Capture the cell that displays the provided text and extract its (x, y) central coordinate. 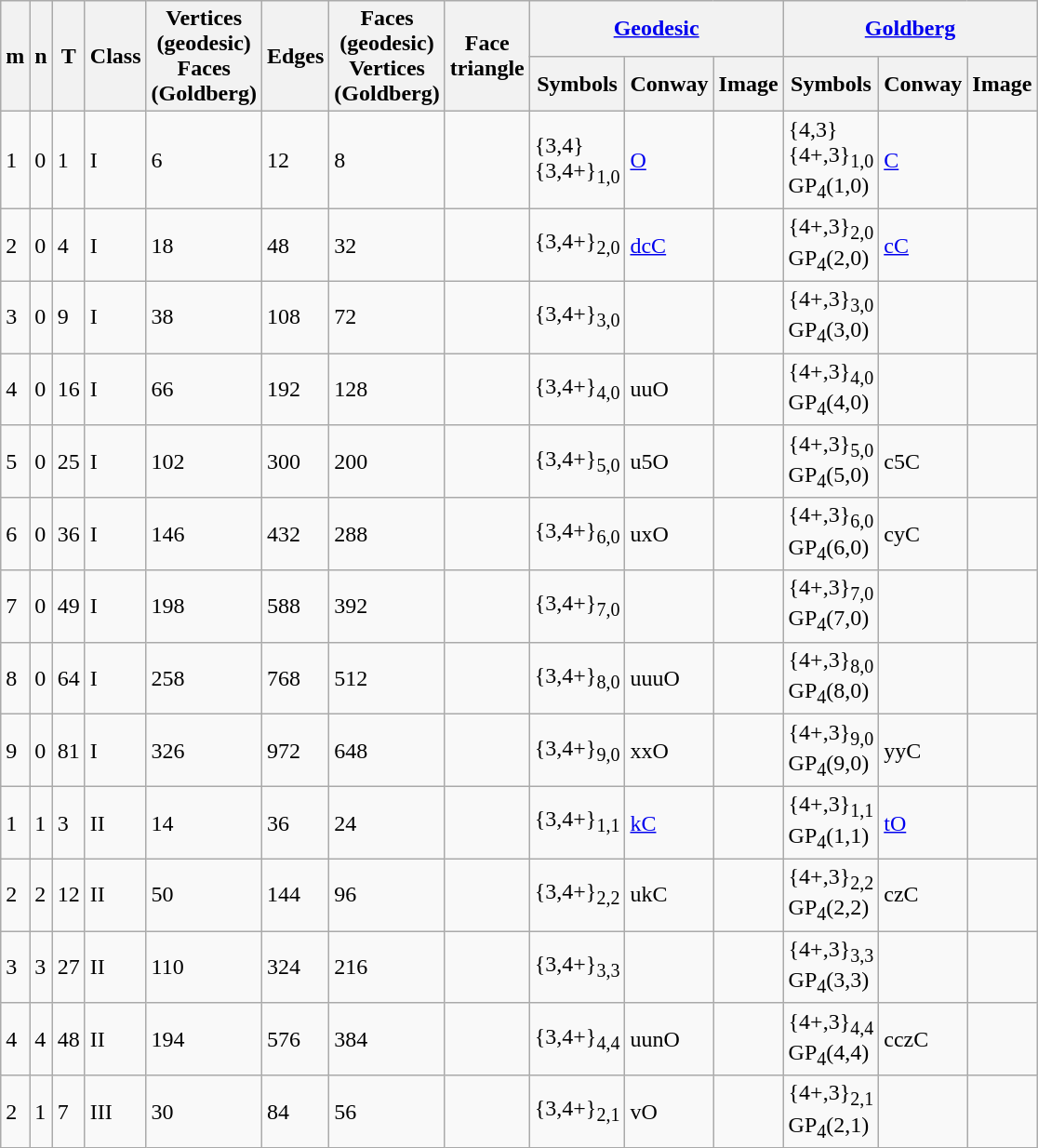
{3,4+}2,0 (577, 245)
ukC (670, 895)
Vertices(geodesic)Faces(Goldberg) (204, 56)
czC (923, 895)
n (41, 56)
198 (204, 607)
kC (670, 822)
25 (69, 461)
cczC (923, 1039)
{3,4+}4,0 (577, 390)
588 (295, 607)
56 (387, 1112)
{4+,3}2,1GP4(2,1) (832, 1112)
{4+,3}4,4GP4(4,4) (832, 1039)
Facetriangle (487, 56)
{3,4+}3,3 (577, 968)
uunO (670, 1039)
324 (295, 968)
{3,4}{3,4+}1,0 (577, 160)
27 (69, 968)
{3,4+}2,2 (577, 895)
u5O (670, 461)
{4+,3}5,0GP4(5,0) (832, 461)
194 (204, 1039)
288 (387, 534)
{3,4+}5,0 (577, 461)
18 (204, 245)
{3,4+}8,0 (577, 678)
258 (204, 678)
yyC (923, 751)
{4+,3}9,0GP4(9,0) (832, 751)
tO (923, 822)
66 (204, 390)
{4+,3}4,0GP4(4,0) (832, 390)
O (670, 160)
96 (387, 895)
c5C (923, 461)
49 (69, 607)
384 (387, 1039)
972 (295, 751)
{4+,3}3,3GP4(3,3) (832, 968)
vO (670, 1112)
Edges (295, 56)
{3,4+}4,4 (577, 1039)
m (15, 56)
24 (387, 822)
dcC (670, 245)
T (69, 56)
{4+,3}2,0GP4(2,0) (832, 245)
Faces(geodesic)Vertices(Goldberg) (387, 56)
{3,4+}3,0 (577, 317)
{4+,3}2,2GP4(2,2) (832, 895)
512 (387, 678)
108 (295, 317)
{3,4+}6,0 (577, 534)
{4+,3}6,0GP4(6,0) (832, 534)
648 (387, 751)
16 (69, 390)
146 (204, 534)
Geodesic (657, 29)
144 (295, 895)
{3,4+}7,0 (577, 607)
Class (115, 56)
III (115, 1112)
uxO (670, 534)
{4+,3}7,0GP4(7,0) (832, 607)
{3,4+}9,0 (577, 751)
72 (387, 317)
{4+,3}8,0GP4(8,0) (832, 678)
cC (923, 245)
102 (204, 461)
432 (295, 534)
{4+,3}1,1GP4(1,1) (832, 822)
110 (204, 968)
200 (387, 461)
84 (295, 1112)
38 (204, 317)
50 (204, 895)
392 (387, 607)
81 (69, 751)
5 (15, 461)
192 (295, 390)
cyC (923, 534)
576 (295, 1039)
128 (387, 390)
uuO (670, 390)
30 (204, 1112)
uuuO (670, 678)
768 (295, 678)
326 (204, 751)
{3,4+}1,1 (577, 822)
{4,3}{4+,3}1,0GP4(1,0) (832, 160)
64 (69, 678)
216 (387, 968)
Goldberg (910, 29)
300 (295, 461)
{4+,3}3,0GP4(3,0) (832, 317)
C (923, 160)
14 (204, 822)
{3,4+}2,1 (577, 1112)
xxO (670, 751)
32 (387, 245)
